Provide the (x, y) coordinate of the cell's center where the given text is located.  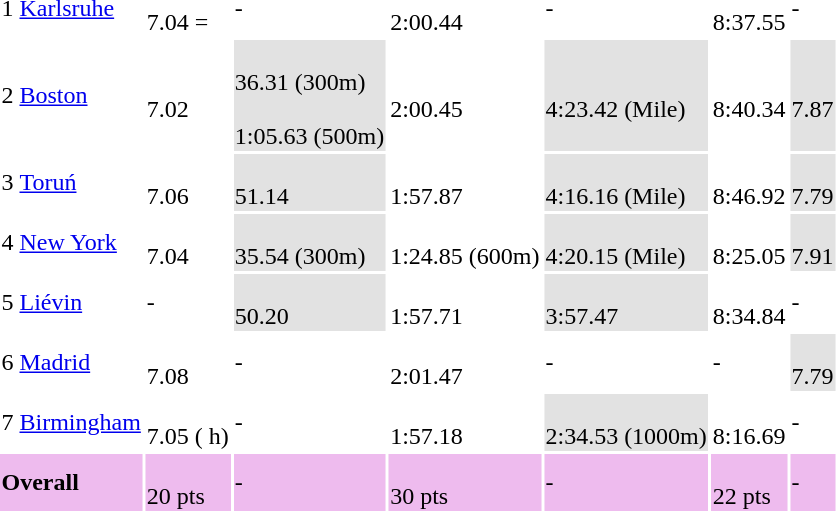
22 pts (749, 482)
4 (8, 242)
50.20 (309, 302)
7.87 (812, 96)
1:57.87 (465, 182)
36.31 (300m)1:05.63 (500m) (309, 96)
Birmingham (80, 422)
35.54 (300m) (309, 242)
3 (8, 182)
1:57.18 (465, 422)
7.05 ( h) (188, 422)
8:25.05 (749, 242)
51.14 (309, 182)
4:20.15 (Mile) (626, 242)
Boston (80, 96)
2 (8, 96)
2:00.45 (465, 96)
4:16.16 (Mile) (626, 182)
7.91 (812, 242)
1:57.71 (465, 302)
1:24.85 (600m) (465, 242)
7.06 (188, 182)
Madrid (80, 362)
2:01.47 (465, 362)
8:46.92 (749, 182)
7.08 (188, 362)
8:16.69 (749, 422)
6 (8, 362)
New York (80, 242)
20 pts (188, 482)
Overall (71, 482)
8:34.84 (749, 302)
2:34.53 (1000m) (626, 422)
Toruń (80, 182)
8:40.34 (749, 96)
7 (8, 422)
30 pts (465, 482)
4:23.42 (Mile) (626, 96)
3:57.47 (626, 302)
7.04 (188, 242)
5 (8, 302)
7.02 (188, 96)
Liévin (80, 302)
